For the text-containing cell, return its midpoint in [X, Y] coordinate format. 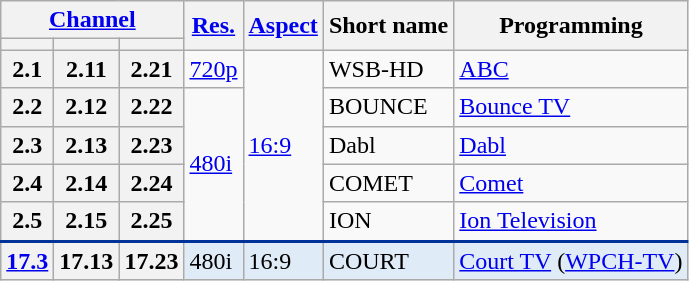
17.3 [28, 260]
17.23 [152, 260]
Short name [388, 26]
BOUNCE [388, 107]
Programming [571, 26]
2.4 [28, 183]
2.11 [86, 69]
2.2 [28, 107]
Ion Television [571, 222]
WSB-HD [388, 69]
ION [388, 222]
Comet [571, 183]
2.21 [152, 69]
Channel [92, 20]
2.12 [86, 107]
720p [214, 69]
ABC [571, 69]
2.3 [28, 145]
COMET [388, 183]
Res. [214, 26]
2.23 [152, 145]
2.14 [86, 183]
Aspect [283, 26]
2.22 [152, 107]
Court TV (WPCH-TV) [571, 260]
2.13 [86, 145]
2.25 [152, 222]
2.1 [28, 69]
COURT [388, 260]
2.15 [86, 222]
Bounce TV [571, 107]
2.5 [28, 222]
2.24 [152, 183]
17.13 [86, 260]
